Detect which cell encompasses the target text, then output its [X, Y] center coordinate. 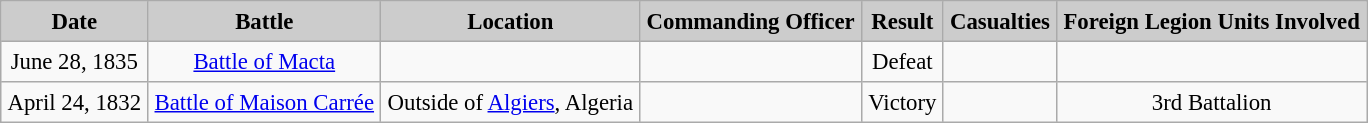
Result [902, 21]
Location [510, 21]
Battle of Macta [264, 61]
Commanding Officer [751, 21]
June 28, 1835 [74, 61]
Outside of Algiers, Algeria [510, 102]
Victory [902, 102]
Battle [264, 21]
April 24, 1832 [74, 102]
Foreign Legion Units Involved [1212, 21]
Defeat [902, 61]
Battle of Maison Carrée [264, 102]
3rd Battalion [1212, 102]
Casualties [1000, 21]
Date [74, 21]
